Output the (x, y) coordinate of the center of the cell containing the given text.  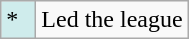
Led the league (112, 20)
* (18, 20)
